Capture the cell that displays the provided text and extract its (x, y) central coordinate. 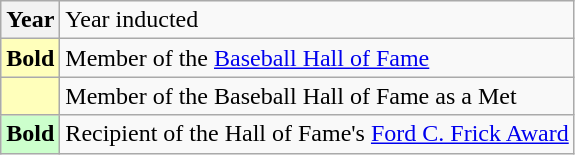
Recipient of the Hall of Fame's Ford C. Frick Award (317, 134)
Member of the Baseball Hall of Fame (317, 58)
Year inducted (317, 20)
Year (30, 20)
Member of the Baseball Hall of Fame as a Met (317, 96)
